Return the (x, y) coordinate for the center point of the cell that contains the specified text.  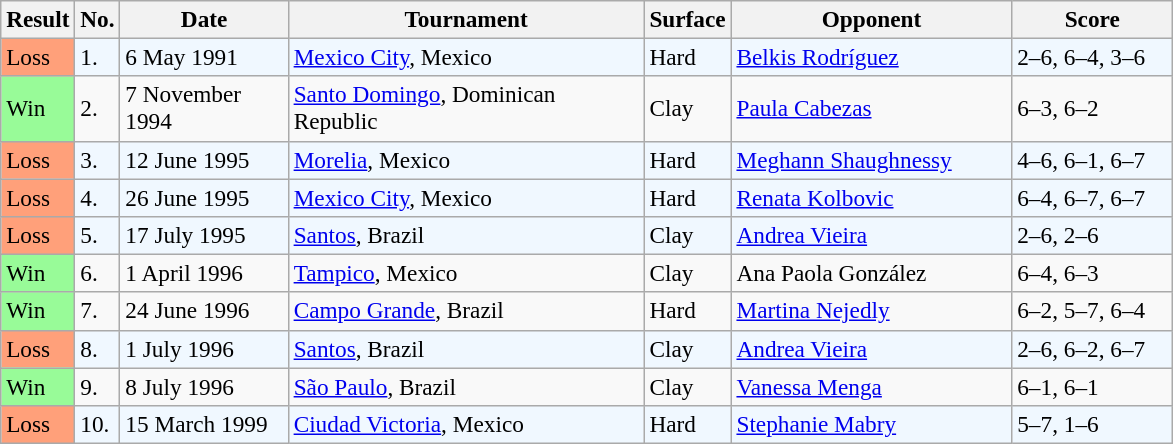
15 March 1999 (204, 424)
Belkis Rodríguez (872, 57)
Meghann Shaughnessy (872, 160)
1 April 1996 (204, 273)
5–7, 1–6 (1092, 424)
8. (98, 349)
Opponent (872, 19)
7. (98, 311)
Paula Cabezas (872, 108)
Stephanie Mabry (872, 424)
Date (204, 19)
24 June 1996 (204, 311)
No. (98, 19)
Vanessa Menga (872, 386)
Martina Nejedly (872, 311)
Renata Kolbovic (872, 197)
Tournament (466, 19)
Surface (688, 19)
1. (98, 57)
Tampico, Mexico (466, 273)
6–4, 6–3 (1092, 273)
6 May 1991 (204, 57)
3. (98, 160)
5. (98, 235)
2–6, 2–6 (1092, 235)
Campo Grande, Brazil (466, 311)
26 June 1995 (204, 197)
9. (98, 386)
6–2, 5–7, 6–4 (1092, 311)
12 June 1995 (204, 160)
2. (98, 108)
Score (1092, 19)
17 July 1995 (204, 235)
1 July 1996 (204, 349)
6–1, 6–1 (1092, 386)
4. (98, 197)
Ciudad Victoria, Mexico (466, 424)
7 November 1994 (204, 108)
2–6, 6–2, 6–7 (1092, 349)
10. (98, 424)
Ana Paola González (872, 273)
4–6, 6–1, 6–7 (1092, 160)
Result (38, 19)
6–3, 6–2 (1092, 108)
São Paulo, Brazil (466, 386)
6. (98, 273)
2–6, 6–4, 3–6 (1092, 57)
8 July 1996 (204, 386)
Morelia, Mexico (466, 160)
Santo Domingo, Dominican Republic (466, 108)
6–4, 6–7, 6–7 (1092, 197)
